Detect which cell encompasses the target text, then output its (x, y) center coordinate. 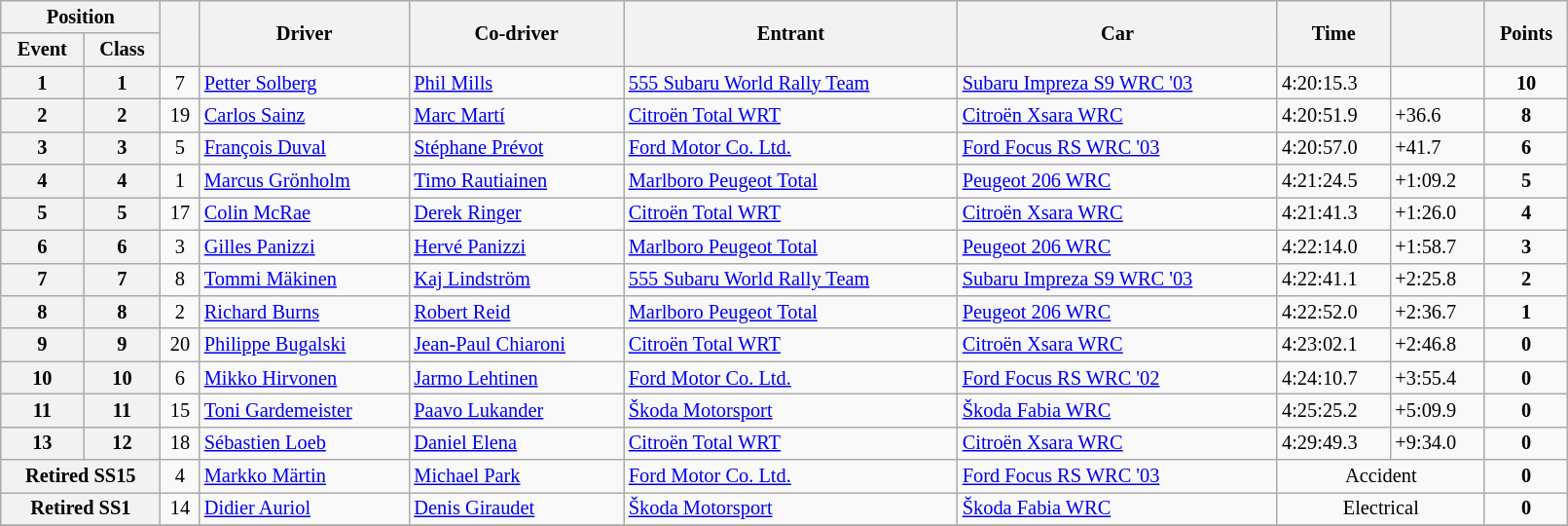
+41.7 (1437, 148)
+3:55.4 (1437, 378)
Phil Mills (516, 83)
Derek Ringer (516, 213)
Electrical (1380, 508)
4:25:25.2 (1333, 410)
Markko Märtin (305, 476)
20 (180, 345)
Retired SS1 (81, 508)
Mikko Hirvonen (305, 378)
+5:09.9 (1437, 410)
17 (180, 213)
Entrant (790, 33)
4:23:02.1 (1333, 345)
Ford Focus RS WRC '02 (1117, 378)
Position (81, 17)
18 (180, 443)
Hervé Panizzi (516, 246)
Colin McRae (305, 213)
Co-driver (516, 33)
Marcus Grönholm (305, 181)
Stéphane Prévot (516, 148)
Carlos Sainz (305, 115)
Points (1526, 33)
Retired SS15 (81, 476)
13 (43, 443)
+2:25.8 (1437, 280)
Sébastien Loeb (305, 443)
Michael Park (516, 476)
4:20:51.9 (1333, 115)
Car (1117, 33)
15 (180, 410)
+2:36.7 (1437, 312)
Petter Solberg (305, 83)
Class (123, 50)
Accident (1380, 476)
Didier Auriol (305, 508)
Driver (305, 33)
4:24:10.7 (1333, 378)
Kaj Lindström (516, 280)
4:20:57.0 (1333, 148)
Event (43, 50)
4:22:14.0 (1333, 246)
François Duval (305, 148)
4:22:41.1 (1333, 280)
4:29:49.3 (1333, 443)
Tommi Mäkinen (305, 280)
+9:34.0 (1437, 443)
+36.6 (1437, 115)
Marc Martí (516, 115)
19 (180, 115)
Jean-Paul Chiaroni (516, 345)
Paavo Lukander (516, 410)
Robert Reid (516, 312)
4:22:52.0 (1333, 312)
+1:09.2 (1437, 181)
Timo Rautiainen (516, 181)
+1:58.7 (1437, 246)
Richard Burns (305, 312)
12 (123, 443)
Philippe Bugalski (305, 345)
Jarmo Lehtinen (516, 378)
Toni Gardemeister (305, 410)
Gilles Panizzi (305, 246)
+2:46.8 (1437, 345)
Time (1333, 33)
+1:26.0 (1437, 213)
4:21:41.3 (1333, 213)
14 (180, 508)
4:21:24.5 (1333, 181)
Daniel Elena (516, 443)
Denis Giraudet (516, 508)
4:20:15.3 (1333, 83)
